From the cell containing the given text, extract its center point as [X, Y] coordinate. 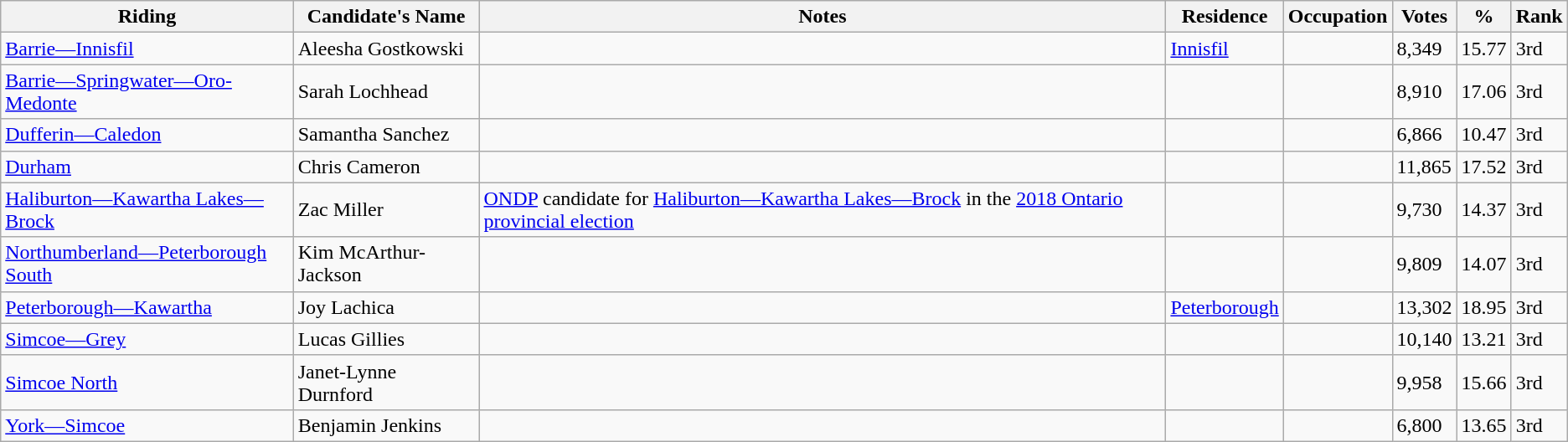
Lucas Gillies [386, 339]
Benjamin Jenkins [386, 425]
13.21 [1484, 339]
14.07 [1484, 265]
6,866 [1424, 135]
18.95 [1484, 307]
13,302 [1424, 307]
11,865 [1424, 167]
Joy Lachica [386, 307]
Rank [1540, 17]
Residence [1225, 17]
Samantha Sanchez [386, 135]
9,809 [1424, 265]
Peterborough [1225, 307]
Barrie—Innisfil [147, 49]
6,800 [1424, 425]
15.66 [1484, 382]
Peterborough—Kawartha [147, 307]
Simcoe North [147, 382]
Innisfil [1225, 49]
17.52 [1484, 167]
8,910 [1424, 92]
Sarah Lochhead [386, 92]
Janet-Lynne Durnford [386, 382]
ONDP candidate for Haliburton—Kawartha Lakes—Brock in the 2018 Ontario provincial election [823, 209]
Haliburton—Kawartha Lakes—Brock [147, 209]
15.77 [1484, 49]
8,349 [1424, 49]
Chris Cameron [386, 167]
Votes [1424, 17]
Zac Miller [386, 209]
9,730 [1424, 209]
Candidate's Name [386, 17]
Kim McArthur-Jackson [386, 265]
% [1484, 17]
14.37 [1484, 209]
Northumberland—Peterborough South [147, 265]
Barrie—Springwater—Oro-Medonte [147, 92]
York—Simcoe [147, 425]
Aleesha Gostkowski [386, 49]
Dufferin—Caledon [147, 135]
Riding [147, 17]
9,958 [1424, 382]
Simcoe—Grey [147, 339]
Notes [823, 17]
13.65 [1484, 425]
Occupation [1338, 17]
10.47 [1484, 135]
Durham [147, 167]
17.06 [1484, 92]
10,140 [1424, 339]
